Return [X, Y] of the center of cell containing provided text 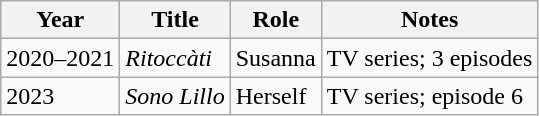
Ritoccàti [175, 58]
Herself [276, 96]
TV series; 3 episodes [430, 58]
2023 [60, 96]
Susanna [276, 58]
Year [60, 20]
Role [276, 20]
2020–2021 [60, 58]
Title [175, 20]
Sono Lillo [175, 96]
Notes [430, 20]
TV series; episode 6 [430, 96]
